Scan for the cell matching the given text and deliver its [X, Y] coordinate at center. 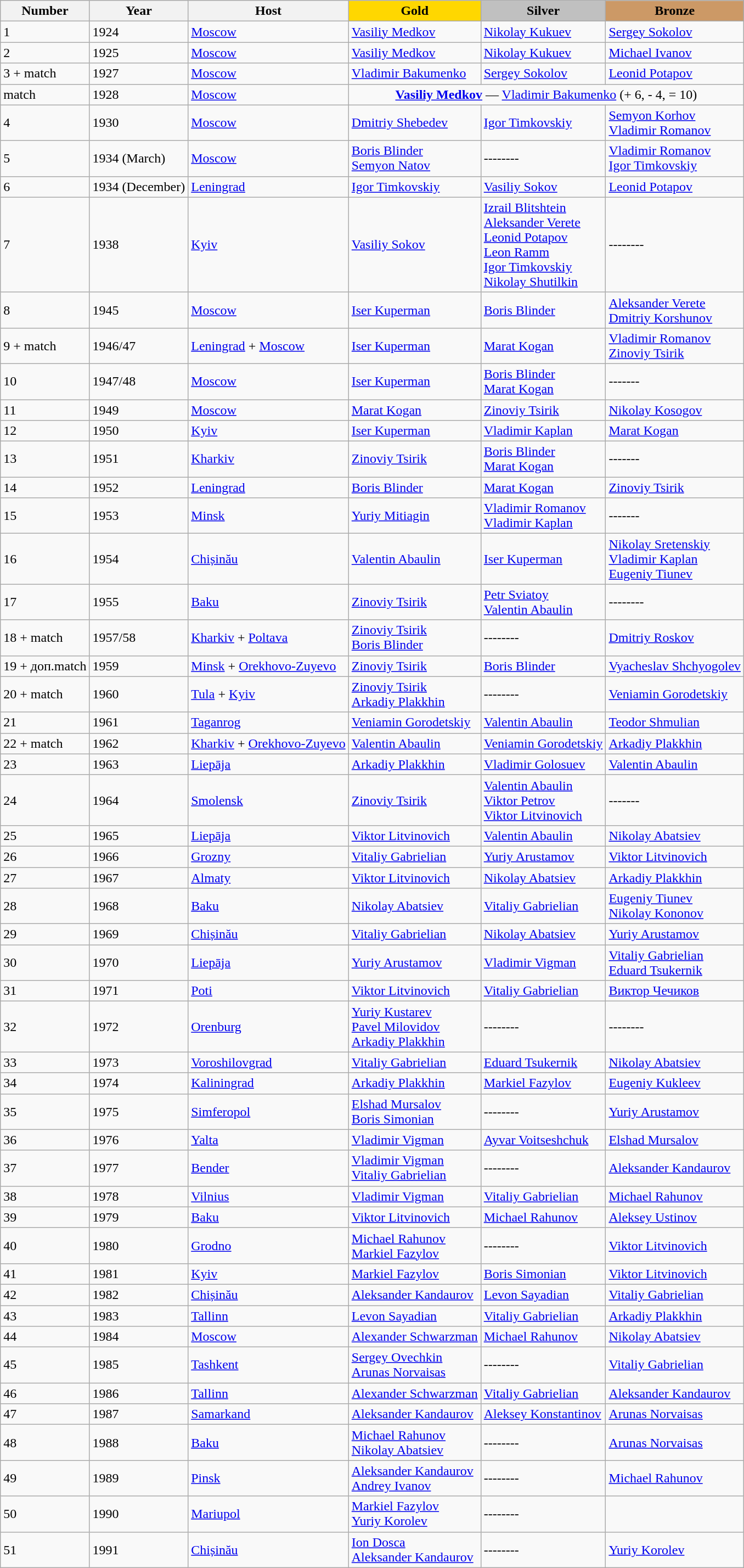
Tula + Kyiv [269, 694]
1978 [139, 1196]
1970 [139, 963]
Gold [415, 11]
match [45, 94]
Petr SviatoyValentin Abaulin [543, 602]
Aleksey Konstantinov [543, 1414]
1965 [139, 836]
16 [45, 559]
Izrail BlitshteinAleksander VereteLeonid PotapovLeon RammIgor TimkovskiyNikolay Shutilkin [543, 245]
Markiel FazylovYuriy Korolev [415, 1514]
1955 [139, 602]
5 [45, 158]
1925 [139, 53]
Vladimir RomanovVladimir Kaplan [543, 516]
19 + доп.match [45, 666]
1952 [139, 488]
Eugeniy Kukleev [675, 1083]
Poti [269, 991]
9 + match [45, 346]
35 [45, 1111]
20 + match [45, 694]
1959 [139, 666]
1981 [139, 1274]
Michael RahunovNikolay Abatsiev [415, 1443]
1957/58 [139, 638]
Aleksander VereteDmitriy Korshunov [675, 310]
1946/47 [139, 346]
Zinoviy TsirikArkadiy Plakkhin [415, 694]
1980 [139, 1245]
1982 [139, 1295]
13 [45, 459]
38 [45, 1196]
1966 [139, 856]
Vladimir RomanovZinoviy Tsirik [675, 346]
Zinoviy TsirikBoris Blinder [415, 638]
Michael RahunovMarkiel Fazylov [415, 1245]
Taganrog [269, 723]
Nikolay Kosogov [675, 410]
Michael Ivanov [675, 53]
1991 [139, 1549]
1927 [139, 74]
Kharkiv + Orekhovo-Zuyevo [269, 743]
33 [45, 1062]
1973 [139, 1062]
1979 [139, 1217]
15 [45, 516]
Silver [543, 11]
Kaliningrad [269, 1083]
Boris Simonian [543, 1274]
49 [45, 1478]
51 [45, 1549]
1987 [139, 1414]
36 [45, 1140]
1928 [139, 94]
34 [45, 1083]
28 [45, 906]
45 [45, 1365]
Vladimir Kaplan [543, 431]
25 [45, 836]
Vladimir Golosuev [543, 764]
44 [45, 1337]
Elshad MursalovBoris Simonian [415, 1111]
1983 [139, 1316]
1934 (March) [139, 158]
Number [45, 11]
46 [45, 1393]
Dmitriy Shebedev [415, 123]
Bender [269, 1168]
Samarkand [269, 1414]
Vasiliy Medkov — Vladimir Bakumenko (+ 6, - 4, = 10) [546, 94]
4 [45, 123]
1969 [139, 934]
1964 [139, 800]
Grozny [269, 856]
Aleksey Ustinov [675, 1217]
Sergey OvechkinArunas Norvaisas [415, 1365]
Ayvar Voitseshchuk [543, 1140]
Teodor Shmulian [675, 723]
Vladimir VigmanVitaliy Gabrielian [415, 1168]
1977 [139, 1168]
Almaty [269, 878]
Year [139, 11]
8 [45, 310]
2 [45, 53]
Nikolay SretenskiyVladimir KaplanEugeniy Tiunev [675, 559]
Smolensk [269, 800]
31 [45, 991]
Vyacheslav Shchyogolev [675, 666]
1953 [139, 516]
32 [45, 1027]
26 [45, 856]
1949 [139, 410]
1985 [139, 1365]
1 [45, 32]
Semyon KorhovVladimir Romanov [675, 123]
Bronze [675, 11]
Simferopol [269, 1111]
1924 [139, 32]
Valentin AbaulinViktor PetrovViktor Litvinovich [543, 800]
Eduard Tsukernik [543, 1062]
21 [45, 723]
Eugeniy TiunevNikolay Kononov [675, 906]
Ion DoscaAleksander Kandaurov [415, 1549]
17 [45, 602]
Pinsk [269, 1478]
1967 [139, 878]
1962 [139, 743]
47 [45, 1414]
12 [45, 431]
Kharkiv + Poltava [269, 638]
Vilnius [269, 1196]
24 [45, 800]
Aleksander KandaurovAndrey Ivanov [415, 1478]
1975 [139, 1111]
Dmitriy Roskov [675, 638]
1945 [139, 310]
50 [45, 1514]
3 + match [45, 74]
10 [45, 381]
39 [45, 1217]
Yuriy Korolev [675, 1549]
1986 [139, 1393]
43 [45, 1316]
1963 [139, 764]
1984 [139, 1337]
Voroshilovgrad [269, 1062]
6 [45, 187]
7 [45, 245]
1972 [139, 1027]
27 [45, 878]
Minsk + Orekhovo-Zuyevo [269, 666]
11 [45, 410]
48 [45, 1443]
1990 [139, 1514]
37 [45, 1168]
Yuriy Mitiagin [415, 516]
Yuriy KustarevPavel MilovidovArkadiy Plakkhin [415, 1027]
Kharkiv [269, 459]
40 [45, 1245]
1951 [139, 459]
1960 [139, 694]
Vladimir RomanovIgor Timkovskiy [675, 158]
Tashkent [269, 1365]
42 [45, 1295]
Yalta [269, 1140]
1930 [139, 123]
1988 [139, 1443]
Host [269, 11]
1947/48 [139, 381]
41 [45, 1274]
1971 [139, 991]
Leningrad + Moscow [269, 346]
23 [45, 764]
Mariupol [269, 1514]
1961 [139, 723]
18 + match [45, 638]
1954 [139, 559]
1934 (December) [139, 187]
1950 [139, 431]
30 [45, 963]
Orenburg [269, 1027]
Vitaliy GabrielianEduard Tsukernik [675, 963]
Виктор Чечиков [675, 991]
Elshad Mursalov [675, 1140]
Vladimir Bakumenko [415, 74]
29 [45, 934]
Boris BlinderSemyon Natov [415, 158]
1974 [139, 1083]
1938 [139, 245]
Minsk [269, 516]
1989 [139, 1478]
1976 [139, 1140]
1968 [139, 906]
14 [45, 488]
22 + match [45, 743]
Grodno [269, 1245]
